Identify which cell holds the provided text, then report its (x, y) central coordinate. 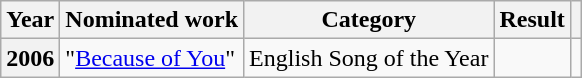
English Song of the Year (369, 58)
2006 (30, 58)
Category (369, 20)
Year (30, 20)
Result (532, 20)
"Because of You" (152, 58)
Nominated work (152, 20)
